Identify which cell holds the provided text, then report its [X, Y] central coordinate. 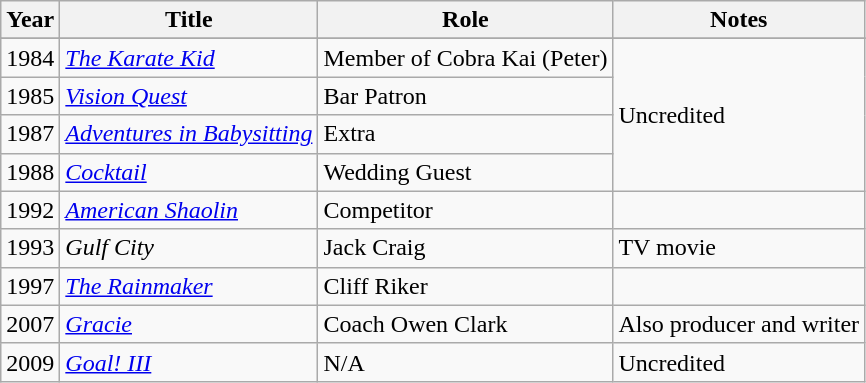
Gulf City [189, 248]
Notes [739, 20]
Cliff Riker [466, 286]
Jack Craig [466, 248]
2009 [30, 362]
Gracie [189, 324]
The Rainmaker [189, 286]
1985 [30, 96]
The Karate Kid [189, 58]
1992 [30, 210]
Bar Patron [466, 96]
N/A [466, 362]
Cocktail [189, 172]
Also producer and writer [739, 324]
Role [466, 20]
American Shaolin [189, 210]
Member of Cobra Kai (Peter) [466, 58]
1988 [30, 172]
2007 [30, 324]
Coach Owen Clark [466, 324]
1984 [30, 58]
Adventures in Babysitting [189, 134]
Competitor [466, 210]
Goal! III [189, 362]
1997 [30, 286]
Year [30, 20]
Wedding Guest [466, 172]
TV movie [739, 248]
Extra [466, 134]
Vision Quest [189, 96]
1987 [30, 134]
Title [189, 20]
1993 [30, 248]
